Extract the (x, y) coordinate from the center of the cell holding the provided text.  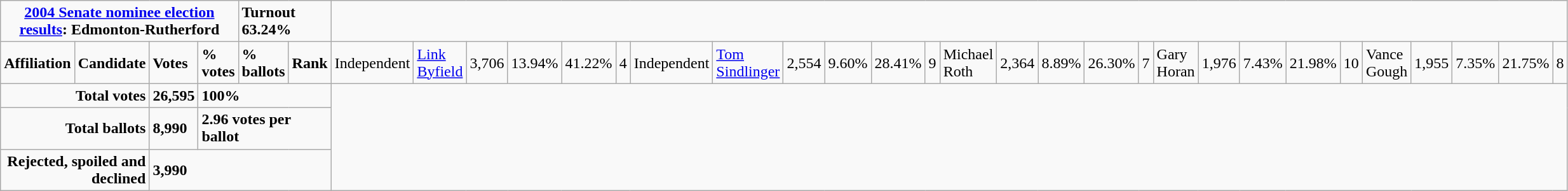
3,706 (487, 62)
3,990 (240, 169)
2,364 (1018, 62)
Vance Gough (1386, 62)
Tom Sindlinger (748, 62)
8.89% (1061, 62)
13.94% (535, 62)
4 (623, 62)
1,976 (1219, 62)
1,955 (1432, 62)
26,595 (174, 95)
21.98% (1313, 62)
100% (264, 95)
Total votes (75, 95)
% votes (219, 62)
Michael Roth (968, 62)
2004 Senate nominee election results: Edmonton-Rutherford (119, 22)
8 (1560, 62)
Link Byfield (440, 62)
26.30% (1112, 62)
10 (1351, 62)
Total ballots (75, 129)
9 (933, 62)
Rank (310, 62)
7.35% (1475, 62)
Turnout 63.24% (285, 22)
2.96 votes per ballot (264, 129)
8,990 (174, 129)
Gary Horan (1175, 62)
7 (1146, 62)
2,554 (804, 62)
7.43% (1263, 62)
% ballots (263, 62)
Candidate (112, 62)
28.41% (898, 62)
Votes (174, 62)
Affiliation (37, 62)
21.75% (1526, 62)
9.60% (848, 62)
Rejected, spoiled and declined (75, 169)
41.22% (588, 62)
